Detect which cell encompasses the target text, then output its (x, y) center coordinate. 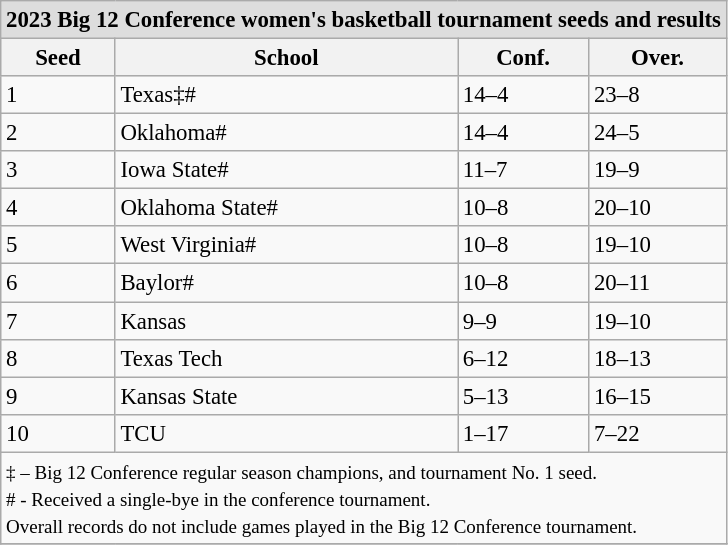
4 (58, 208)
Oklahoma# (286, 133)
11–7 (524, 170)
16–15 (658, 396)
Texas‡# (286, 95)
20–10 (658, 208)
School (286, 58)
24–5 (658, 133)
7 (58, 321)
6 (58, 283)
Over. (658, 58)
West Virginia# (286, 245)
Conf. (524, 58)
9 (58, 396)
Kansas (286, 321)
Iowa State# (286, 170)
7–22 (658, 433)
20–11 (658, 283)
TCU (286, 433)
23–8 (658, 95)
18–13 (658, 358)
Seed (58, 58)
5 (58, 245)
Texas Tech (286, 358)
19–9 (658, 170)
1–17 (524, 433)
9–9 (524, 321)
3 (58, 170)
2 (58, 133)
Baylor# (286, 283)
Kansas State (286, 396)
6–12 (524, 358)
Oklahoma State# (286, 208)
10 (58, 433)
8 (58, 358)
1 (58, 95)
5–13 (524, 396)
2023 Big 12 Conference women's basketball tournament seeds and results (364, 20)
